Identify which cell holds the provided text, then report its (x, y) central coordinate. 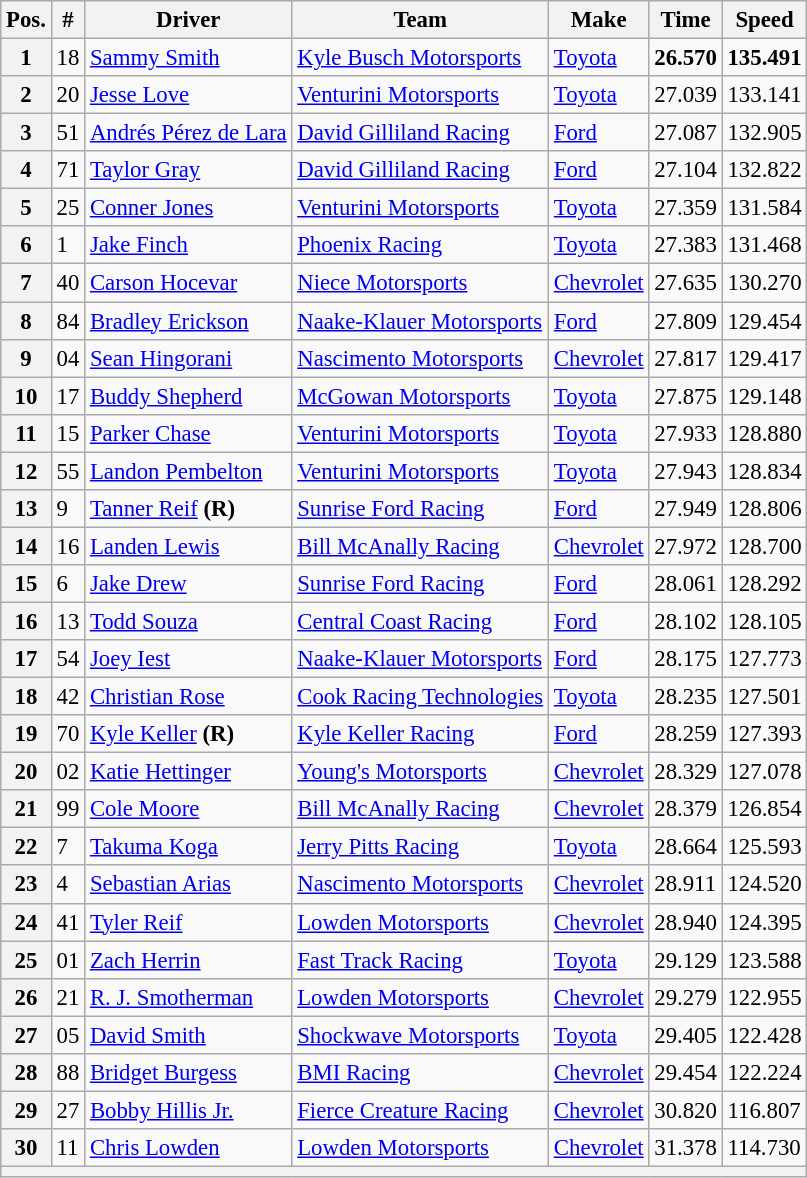
124.520 (764, 885)
24 (26, 922)
# (68, 20)
127.078 (764, 772)
124.395 (764, 922)
132.905 (764, 133)
28 (26, 1073)
128.292 (764, 584)
Bobby Hillis Jr. (188, 1110)
28.940 (686, 922)
84 (68, 321)
40 (68, 283)
27.972 (686, 546)
28.379 (686, 809)
30 (26, 1148)
129.454 (764, 321)
131.584 (764, 208)
123.588 (764, 960)
129.148 (764, 396)
5 (26, 208)
125.593 (764, 847)
126.854 (764, 809)
22 (26, 847)
Fierce Creature Racing (420, 1110)
8 (26, 321)
133.141 (764, 95)
27.383 (686, 245)
Cole Moore (188, 809)
Jerry Pitts Racing (420, 847)
27.817 (686, 358)
27.359 (686, 208)
Katie Hettinger (188, 772)
Zach Herrin (188, 960)
28.259 (686, 734)
27.104 (686, 170)
Cook Racing Technologies (420, 697)
Team (420, 20)
Kyle Busch Motorsports (420, 58)
88 (68, 1073)
27.943 (686, 471)
Carson Hocevar (188, 283)
26.570 (686, 58)
Jake Drew (188, 584)
Landen Lewis (188, 546)
Kyle Keller (R) (188, 734)
28.911 (686, 885)
Make (599, 20)
29 (26, 1110)
10 (26, 396)
02 (68, 772)
19 (26, 734)
Todd Souza (188, 621)
Sean Hingorani (188, 358)
28.102 (686, 621)
28.175 (686, 659)
31.378 (686, 1148)
51 (68, 133)
3 (26, 133)
128.834 (764, 471)
114.730 (764, 1148)
26 (26, 997)
Tyler Reif (188, 922)
99 (68, 809)
Takuma Koga (188, 847)
Parker Chase (188, 433)
Driver (188, 20)
Shockwave Motorsports (420, 1035)
Taylor Gray (188, 170)
Andrés Pérez de Lara (188, 133)
55 (68, 471)
Time (686, 20)
Niece Motorsports (420, 283)
04 (68, 358)
05 (68, 1035)
Tanner Reif (R) (188, 509)
27.039 (686, 95)
128.105 (764, 621)
David Smith (188, 1035)
128.700 (764, 546)
Buddy Shepherd (188, 396)
Central Coast Racing (420, 621)
23 (26, 885)
Jake Finch (188, 245)
128.880 (764, 433)
29.454 (686, 1073)
130.270 (764, 283)
27.933 (686, 433)
Pos. (26, 20)
127.501 (764, 697)
116.807 (764, 1110)
29.279 (686, 997)
Speed (764, 20)
2 (26, 95)
27.875 (686, 396)
Jesse Love (188, 95)
Chris Lowden (188, 1148)
122.428 (764, 1035)
Fast Track Racing (420, 960)
42 (68, 697)
127.773 (764, 659)
McGowan Motorsports (420, 396)
71 (68, 170)
12 (26, 471)
122.955 (764, 997)
132.822 (764, 170)
28.329 (686, 772)
129.417 (764, 358)
131.468 (764, 245)
Phoenix Racing (420, 245)
Christian Rose (188, 697)
27.809 (686, 321)
54 (68, 659)
27.635 (686, 283)
29.129 (686, 960)
28.664 (686, 847)
28.061 (686, 584)
27.949 (686, 509)
30.820 (686, 1110)
Bridget Burgess (188, 1073)
Kyle Keller Racing (420, 734)
Young's Motorsports (420, 772)
70 (68, 734)
Sebastian Arias (188, 885)
Sammy Smith (188, 58)
BMI Racing (420, 1073)
28.235 (686, 697)
135.491 (764, 58)
29.405 (686, 1035)
127.393 (764, 734)
122.224 (764, 1073)
Conner Jones (188, 208)
41 (68, 922)
Joey Iest (188, 659)
Landon Pembelton (188, 471)
01 (68, 960)
128.806 (764, 509)
Bradley Erickson (188, 321)
R. J. Smotherman (188, 997)
14 (26, 546)
27.087 (686, 133)
